Output the (x, y) coordinate of the center of the cell containing the given text.  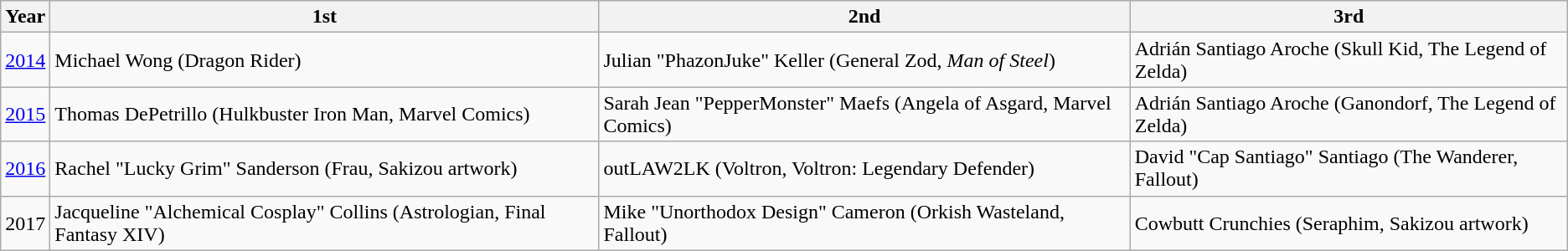
2016 (25, 169)
3rd (1349, 17)
David "Cap Santiago" Santiago (The Wanderer, Fallout) (1349, 169)
Mike "Unorthodox Design" Cameron (Orkish Wasteland, Fallout) (864, 223)
Adrián Santiago Aroche (Ganondorf, The Legend of Zelda) (1349, 114)
1st (325, 17)
Thomas DePetrillo (Hulkbuster Iron Man, Marvel Comics) (325, 114)
2014 (25, 60)
Sarah Jean "PepperMonster" Maefs (Angela of Asgard, Marvel Comics) (864, 114)
Year (25, 17)
2017 (25, 223)
Cowbutt Crunchies (Seraphim, Sakizou artwork) (1349, 223)
Michael Wong (Dragon Rider) (325, 60)
2015 (25, 114)
Julian "PhazonJuke" Keller (General Zod, Man of Steel) (864, 60)
outLAW2LK (Voltron, Voltron: Legendary Defender) (864, 169)
Rachel "Lucky Grim" Sanderson (Frau, Sakizou artwork) (325, 169)
Jacqueline "Alchemical Cosplay" Collins (Astrologian, Final Fantasy XIV) (325, 223)
2nd (864, 17)
Adrián Santiago Aroche (Skull Kid, The Legend of Zelda) (1349, 60)
